For the text-containing cell, return its midpoint in (x, y) coordinate format. 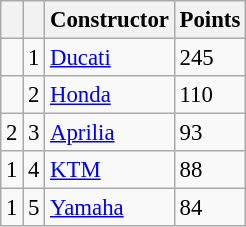
5 (34, 208)
88 (210, 170)
Aprilia (110, 133)
Points (210, 20)
4 (34, 170)
Honda (110, 95)
Yamaha (110, 208)
KTM (110, 170)
Constructor (110, 20)
Ducati (110, 58)
84 (210, 208)
93 (210, 133)
110 (210, 95)
245 (210, 58)
3 (34, 133)
